From the cell containing the given text, extract its center point as [X, Y] coordinate. 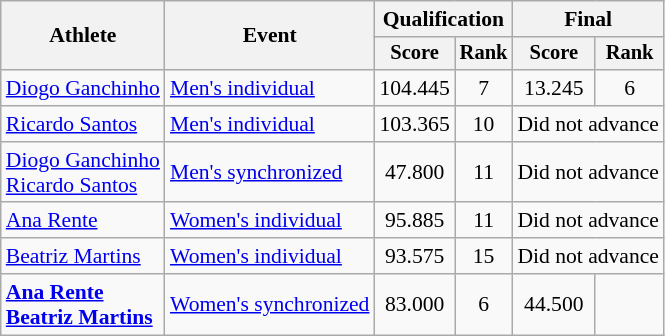
Men's synchronized [270, 172]
Women's synchronized [270, 304]
93.575 [414, 256]
10 [484, 124]
104.445 [414, 88]
47.800 [414, 172]
83.000 [414, 304]
95.885 [414, 221]
13.245 [554, 88]
Beatriz Martins [83, 256]
15 [484, 256]
Event [270, 36]
Ricardo Santos [83, 124]
103.365 [414, 124]
Diogo Ganchinho [83, 88]
Qualification [443, 19]
Diogo GanchinhoRicardo Santos [83, 172]
Ana RenteBeatriz Martins [83, 304]
Athlete [83, 36]
44.500 [554, 304]
7 [484, 88]
Final [588, 19]
Ana Rente [83, 221]
